Search for the cell housing the specified text and yield its (X, Y) center coordinate. 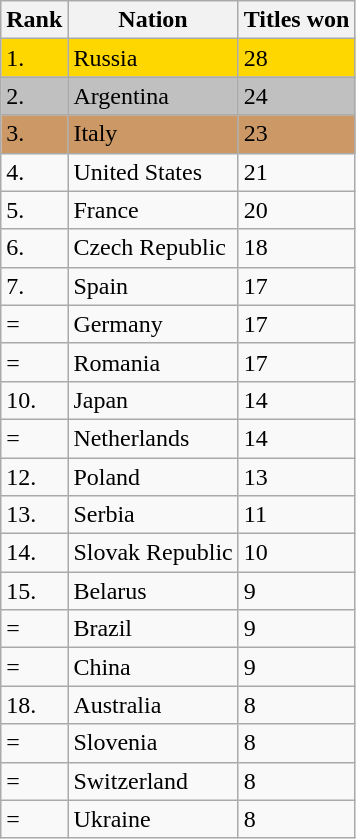
Rank (34, 20)
Belarus (153, 591)
France (153, 210)
23 (296, 134)
13. (34, 515)
Italy (153, 134)
Japan (153, 400)
Russia (153, 58)
Slovak Republic (153, 553)
11 (296, 515)
5. (34, 210)
28 (296, 58)
Czech Republic (153, 248)
18 (296, 248)
18. (34, 705)
20 (296, 210)
3. (34, 134)
Switzerland (153, 781)
Germany (153, 324)
24 (296, 96)
Titles won (296, 20)
7. (34, 286)
21 (296, 172)
14. (34, 553)
12. (34, 477)
6. (34, 248)
Slovenia (153, 743)
13 (296, 477)
15. (34, 591)
10. (34, 400)
Spain (153, 286)
Nation (153, 20)
Australia (153, 705)
Argentina (153, 96)
Brazil (153, 629)
United States (153, 172)
10 (296, 553)
China (153, 667)
Ukraine (153, 819)
Romania (153, 362)
Serbia (153, 515)
Poland (153, 477)
Netherlands (153, 438)
2. (34, 96)
4. (34, 172)
1. (34, 58)
